Return the [x, y] coordinate for the center point of the cell that contains the specified text.  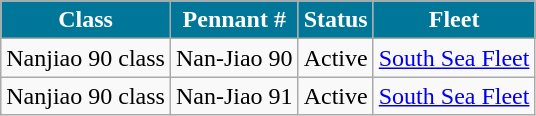
Class [86, 20]
Pennant # [234, 20]
Nan-Jiao 91 [234, 96]
Fleet [454, 20]
Status [336, 20]
Nan-Jiao 90 [234, 58]
